Return [X, Y] of the center of cell containing provided text 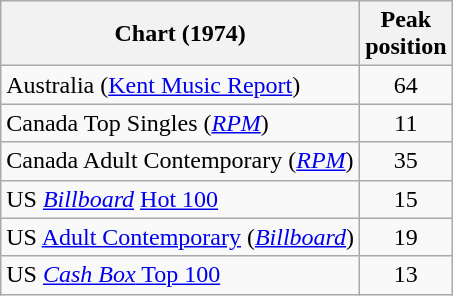
Canada Adult Contemporary (RPM) [180, 161]
19 [406, 237]
13 [406, 275]
US Billboard Hot 100 [180, 199]
US Adult Contemporary (Billboard) [180, 237]
11 [406, 123]
Chart (1974) [180, 34]
Peakposition [406, 34]
Canada Top Singles (RPM) [180, 123]
15 [406, 199]
US Cash Box Top 100 [180, 275]
Australia (Kent Music Report) [180, 85]
64 [406, 85]
35 [406, 161]
